Determine the [x, y] coordinate at the center of the cell enclosing the given text.  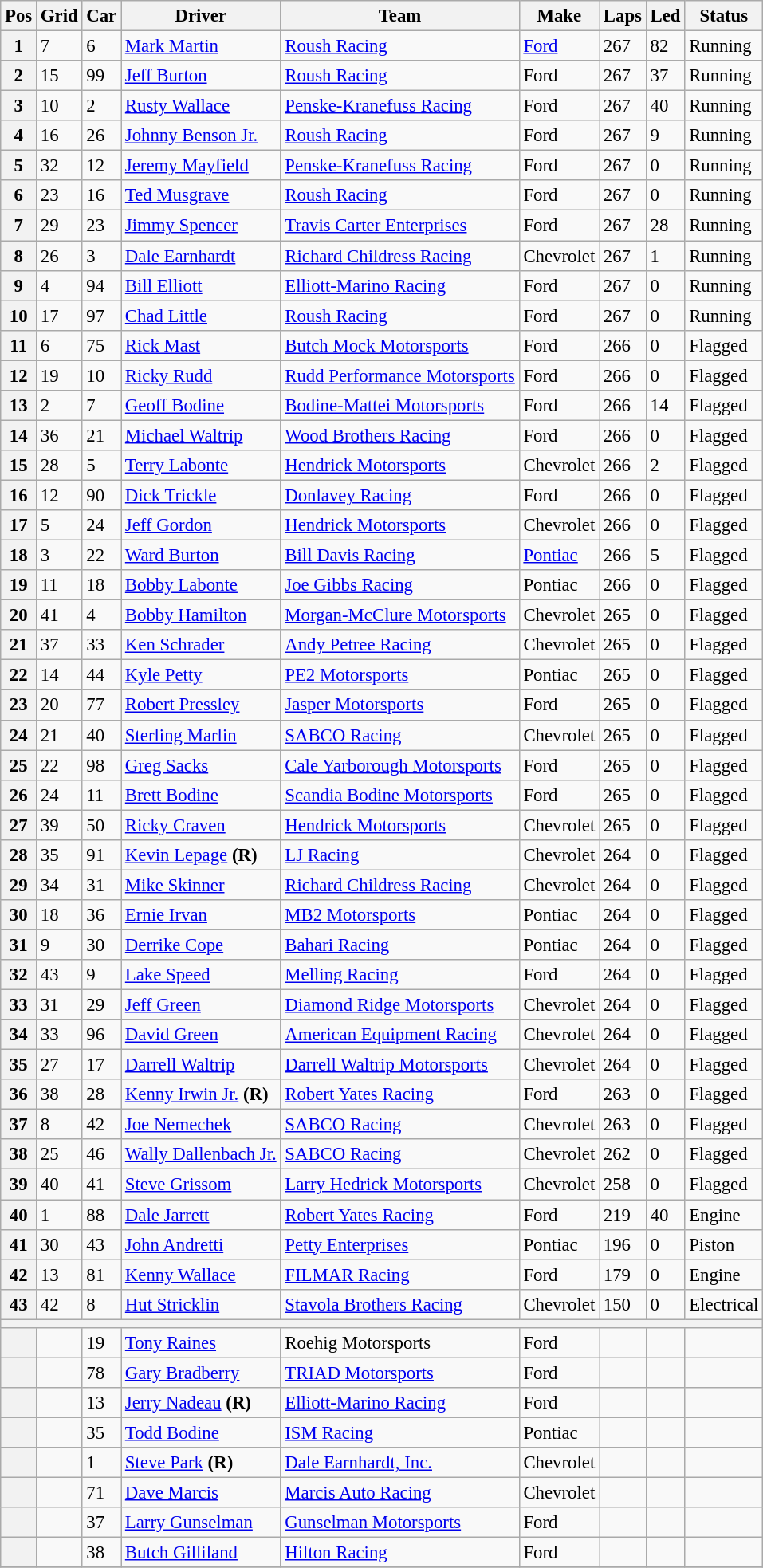
John Andretti [201, 1244]
Todd Bodine [201, 1432]
Jerry Nadeau (R) [201, 1403]
Bill Davis Racing [400, 556]
Jeremy Mayfield [201, 166]
Gunselman Motorsports [400, 1523]
150 [623, 1304]
Stavola Brothers Racing [400, 1304]
Ernie Irvan [201, 915]
TRIAD Motorsports [400, 1373]
90 [102, 495]
Ted Musgrave [201, 195]
98 [102, 765]
Butch Mock Motorsports [400, 345]
46 [102, 1155]
Team [400, 16]
American Equipment Racing [400, 1035]
94 [102, 285]
Derrike Cope [201, 945]
David Green [201, 1035]
Bodine-Mattei Motorsports [400, 406]
Robert Pressley [201, 705]
Petty Enterprises [400, 1244]
Sterling Marlin [201, 735]
Electrical [724, 1304]
Piston [724, 1244]
97 [102, 316]
Brett Bodine [201, 795]
Dick Trickle [201, 495]
Travis Carter Enterprises [400, 226]
Kevin Lepage (R) [201, 855]
Darrell Waltrip Motorsports [400, 1065]
Butch Gilliland [201, 1553]
Scandia Bodine Motorsports [400, 795]
96 [102, 1035]
Larry Hedrick Motorsports [400, 1185]
Jimmy Spencer [201, 226]
Status [724, 16]
Dale Earnhardt [201, 256]
Geoff Bodine [201, 406]
Hut Stricklin [201, 1304]
258 [623, 1185]
Dave Marcis [201, 1493]
Morgan-McClure Motorsports [400, 615]
Andy Petree Racing [400, 645]
Gary Bradberry [201, 1373]
Rusty Wallace [201, 106]
Mike Skinner [201, 885]
Wally Dallenbach Jr. [201, 1155]
Roehig Motorsports [400, 1343]
Mark Martin [201, 46]
179 [623, 1275]
91 [102, 855]
262 [623, 1155]
Terry Labonte [201, 466]
FILMAR Racing [400, 1275]
Kyle Petty [201, 675]
50 [102, 825]
Jeff Gordon [201, 525]
Laps [623, 16]
Larry Gunselman [201, 1523]
Lake Speed [201, 975]
Joe Gibbs Racing [400, 585]
Jeff Burton [201, 76]
Ward Burton [201, 556]
Driver [201, 16]
Make [559, 16]
Grid [59, 16]
Marcis Auto Racing [400, 1493]
Ricky Craven [201, 825]
Rick Mast [201, 345]
MB2 Motorsports [400, 915]
88 [102, 1215]
Bobby Labonte [201, 585]
99 [102, 76]
77 [102, 705]
78 [102, 1373]
Greg Sacks [201, 765]
Bill Elliott [201, 285]
Diamond Ridge Motorsports [400, 1005]
Led [665, 16]
219 [623, 1215]
ISM Racing [400, 1432]
75 [102, 345]
Darrell Waltrip [201, 1065]
Cale Yarborough Motorsports [400, 765]
196 [623, 1244]
Donlavey Racing [400, 495]
Joe Nemechek [201, 1125]
Hilton Racing [400, 1553]
Kenny Wallace [201, 1275]
LJ Racing [400, 855]
PE2 Motorsports [400, 675]
Jasper Motorsports [400, 705]
Dale Jarrett [201, 1215]
Dale Earnhardt, Inc. [400, 1463]
Melling Racing [400, 975]
Johnny Benson Jr. [201, 136]
71 [102, 1493]
Bobby Hamilton [201, 615]
Steve Grissom [201, 1185]
44 [102, 675]
Tony Raines [201, 1343]
Bahari Racing [400, 945]
Car [102, 16]
Ricky Rudd [201, 375]
Pos [19, 16]
Wood Brothers Racing [400, 435]
81 [102, 1275]
Steve Park (R) [201, 1463]
Ken Schrader [201, 645]
Michael Waltrip [201, 435]
Jeff Green [201, 1005]
82 [665, 46]
Chad Little [201, 316]
Kenny Irwin Jr. (R) [201, 1094]
Rudd Performance Motorsports [400, 375]
